Provide the [x, y] coordinate of the cell's center where the given text is located.  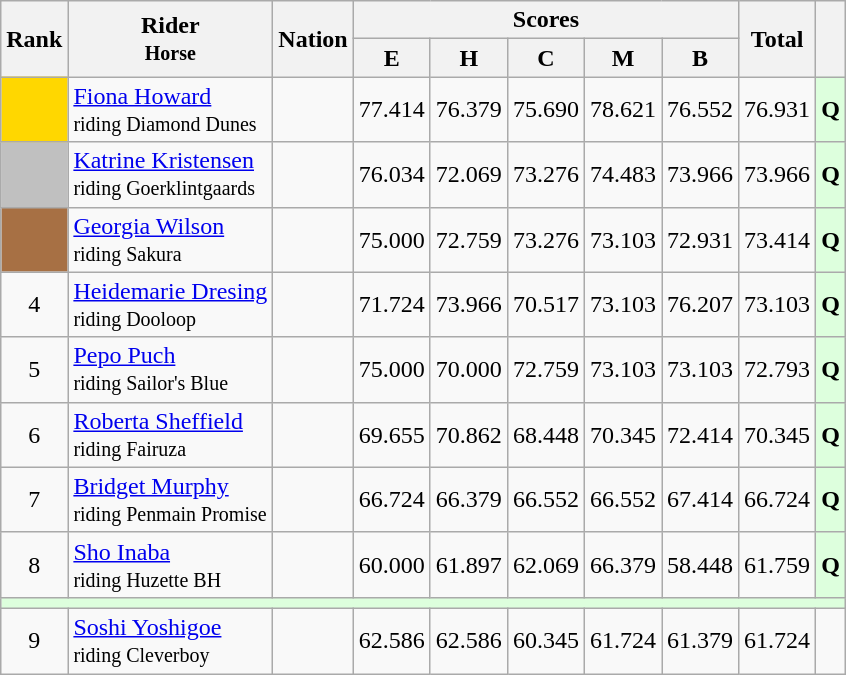
62.069 [546, 564]
E [392, 58]
74.483 [622, 174]
Fiona Howard riding Diamond Dunes [170, 110]
61.897 [468, 564]
H [468, 58]
Georgia Wilson riding Sakura [170, 240]
B [700, 58]
76.931 [778, 110]
72.414 [700, 434]
76.034 [392, 174]
70.000 [468, 370]
6 [34, 434]
61.759 [778, 564]
76.552 [700, 110]
76.379 [468, 110]
Total [778, 39]
77.414 [392, 110]
Roberta Sheffield riding Fairuza [170, 434]
78.621 [622, 110]
C [546, 58]
72.069 [468, 174]
70.517 [546, 304]
60.000 [392, 564]
68.448 [546, 434]
72.793 [778, 370]
5 [34, 370]
Sho Inaba riding Huzette BH [170, 564]
67.414 [700, 500]
72.931 [700, 240]
73.414 [778, 240]
Heidemarie Dresing riding Dooloop [170, 304]
Pepo Puch riding Sailor's Blue [170, 370]
75.690 [546, 110]
76.207 [700, 304]
Rider Horse [170, 39]
58.448 [700, 564]
Nation [313, 39]
7 [34, 500]
8 [34, 564]
9 [34, 640]
Katrine Kristensen riding Goerklintgaards [170, 174]
M [622, 58]
60.345 [546, 640]
61.379 [700, 640]
Bridget Murphy riding Penmain Promise [170, 500]
Soshi Yoshigoe riding Cleverboy [170, 640]
71.724 [392, 304]
4 [34, 304]
Rank [34, 39]
69.655 [392, 434]
Scores [546, 20]
70.862 [468, 434]
